Search for the cell housing the specified text and yield its [x, y] center coordinate. 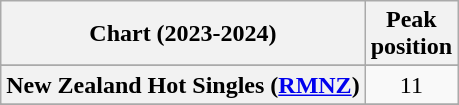
11 [411, 85]
Peakposition [411, 34]
New Zealand Hot Singles (RMNZ) [183, 85]
Chart (2023-2024) [183, 34]
